Search for the cell housing the specified text and yield its (x, y) center coordinate. 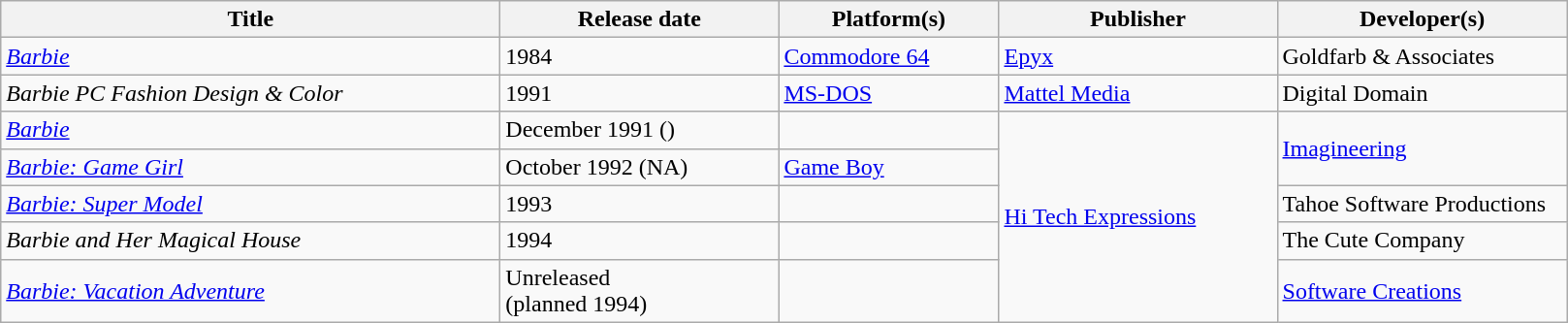
Barbie: Game Girl (250, 167)
1991 (640, 93)
Epyx (1138, 56)
Barbie: Super Model (250, 204)
Mattel Media (1138, 93)
Title (250, 19)
Digital Domain (1422, 93)
Barbie: Vacation Adventure (250, 291)
October 1992 (NA) (640, 167)
MS-DOS (888, 93)
Barbie and Her Magical House (250, 241)
Software Creations (1422, 291)
December 1991 () (640, 130)
Imagineering (1422, 148)
Game Boy (888, 167)
1993 (640, 204)
Platform(s) (888, 19)
Unreleased(planned 1994) (640, 291)
Commodore 64 (888, 56)
1994 (640, 241)
The Cute Company (1422, 241)
Developer(s) (1422, 19)
Publisher (1138, 19)
Goldfarb & Associates (1422, 56)
Tahoe Software Productions (1422, 204)
Hi Tech Expressions (1138, 217)
Release date (640, 19)
Barbie PC Fashion Design & Color (250, 93)
1984 (640, 56)
